Return the [x, y] coordinate for the center point of the cell that contains the specified text.  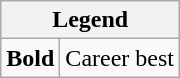
Career best [120, 58]
Legend [90, 20]
Bold [30, 58]
